Capture the cell that displays the provided text and extract its [X, Y] central coordinate. 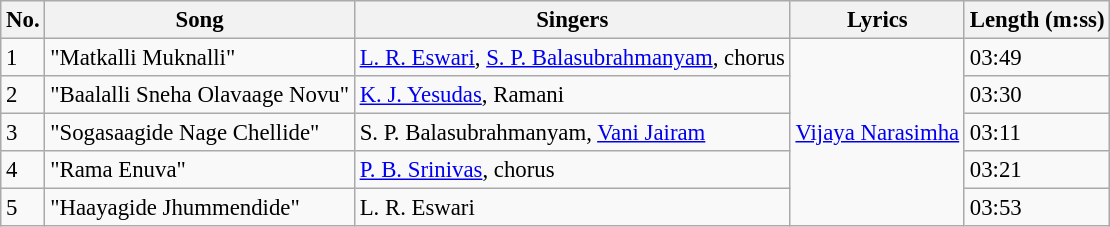
Lyrics [877, 20]
03:21 [1036, 170]
2 [23, 95]
"Baalalli Sneha Olavaage Novu" [200, 95]
S. P. Balasubrahmanyam, Vani Jairam [572, 133]
03:49 [1036, 58]
"Haayagide Jhummendide" [200, 208]
03:30 [1036, 95]
"Sogasaagide Nage Chellide" [200, 133]
"Matkalli Muknalli" [200, 58]
Length (m:ss) [1036, 20]
03:11 [1036, 133]
No. [23, 20]
L. R. Eswari, S. P. Balasubrahmanyam, chorus [572, 58]
L. R. Eswari [572, 208]
4 [23, 170]
5 [23, 208]
Song [200, 20]
3 [23, 133]
"Rama Enuva" [200, 170]
1 [23, 58]
Vijaya Narasimha [877, 133]
Singers [572, 20]
P. B. Srinivas, chorus [572, 170]
K. J. Yesudas, Ramani [572, 95]
03:53 [1036, 208]
